Detect which cell encompasses the target text, then output its (X, Y) center coordinate. 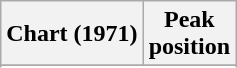
Chart (1971) (72, 34)
Peakposition (189, 34)
